Return the (X, Y) coordinate for the center point of the cell that contains the specified text.  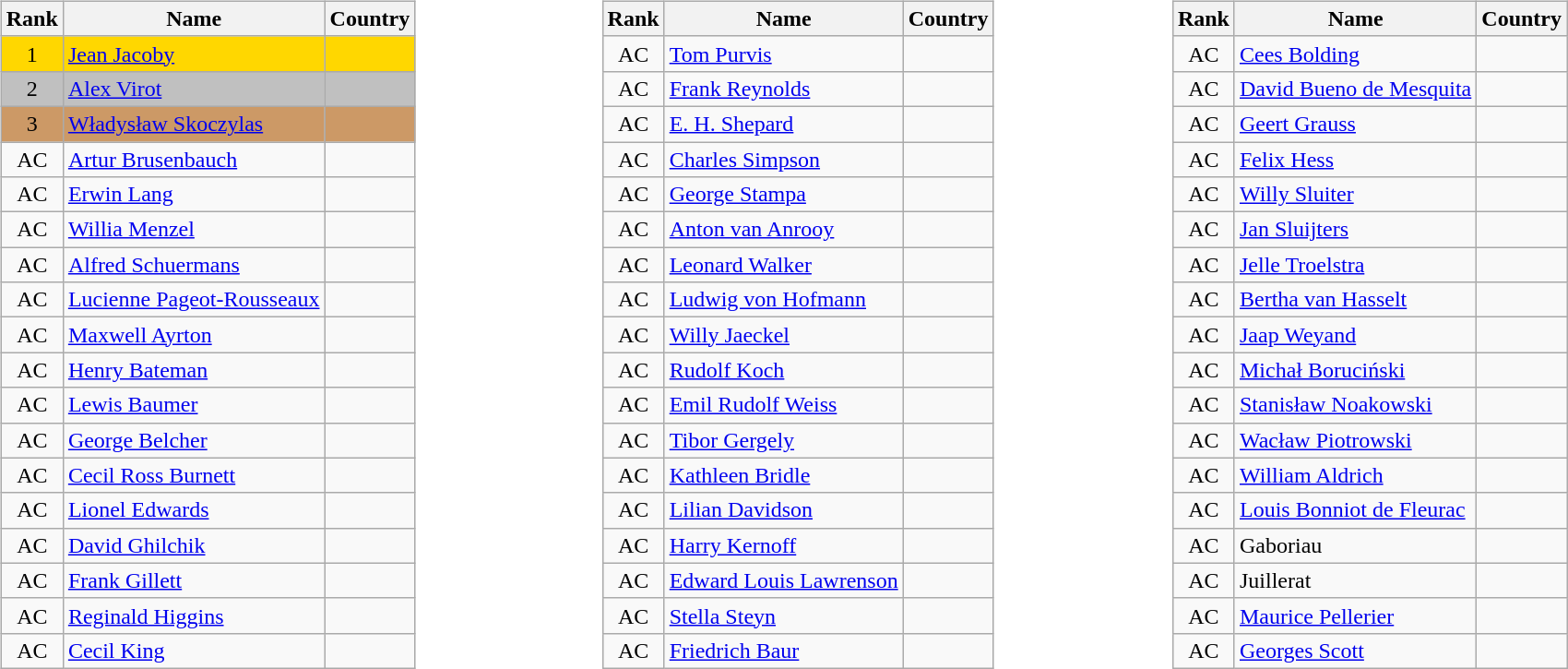
Jelle Troelstra (1355, 265)
Charles Simpson (784, 160)
Ludwig von Hofmann (784, 300)
George Belcher (194, 440)
Geert Grauss (1355, 124)
Lilian Davidson (784, 510)
Rudolf Koch (784, 370)
Jaap Weyand (1355, 335)
Erwin Lang (194, 195)
Georges Scott (1355, 651)
Jean Jacoby (194, 54)
Lewis Baumer (194, 405)
Harry Kernoff (784, 545)
E. H. Shepard (784, 124)
1 (31, 54)
Edward Louis Lawrenson (784, 580)
Maxwell Ayrton (194, 335)
Lionel Edwards (194, 510)
Willy Sluiter (1355, 195)
Frank Reynolds (784, 89)
Kathleen Bridle (784, 475)
2 (31, 89)
Henry Bateman (194, 370)
Tibor Gergely (784, 440)
Tom Purvis (784, 54)
Stella Steyn (784, 615)
Bertha van Hasselt (1355, 300)
Stanisław Noakowski (1355, 405)
David Ghilchik (194, 545)
Felix Hess (1355, 160)
Friedrich Baur (784, 651)
Cees Bolding (1355, 54)
Jan Sluijters (1355, 230)
George Stampa (784, 195)
William Aldrich (1355, 475)
Artur Brusenbauch (194, 160)
Alex Virot (194, 89)
Władysław Skoczylas (194, 124)
Willy Jaeckel (784, 335)
Alfred Schuermans (194, 265)
Michał Boruciński (1355, 370)
Louis Bonniot de Fleurac (1355, 510)
Wacław Piotrowski (1355, 440)
Leonard Walker (784, 265)
Gaboriau (1355, 545)
Willia Menzel (194, 230)
Reginald Higgins (194, 615)
Cecil King (194, 651)
Lucienne Pageot-Rousseaux (194, 300)
Anton van Anrooy (784, 230)
Juillerat (1355, 580)
Emil Rudolf Weiss (784, 405)
Maurice Pellerier (1355, 615)
Cecil Ross Burnett (194, 475)
Frank Gillett (194, 580)
David Bueno de Mesquita (1355, 89)
3 (31, 124)
